Search for the cell housing the specified text and yield its (x, y) center coordinate. 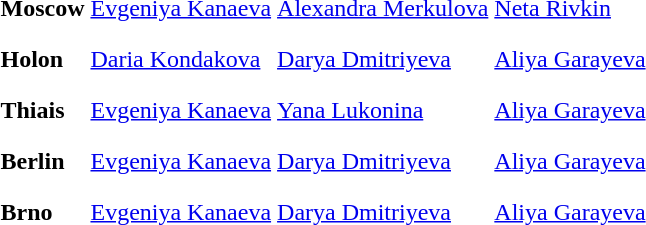
Yana Lukonina (383, 110)
Daria Kondakova (181, 59)
